For the text-containing cell, return its midpoint in [X, Y] coordinate format. 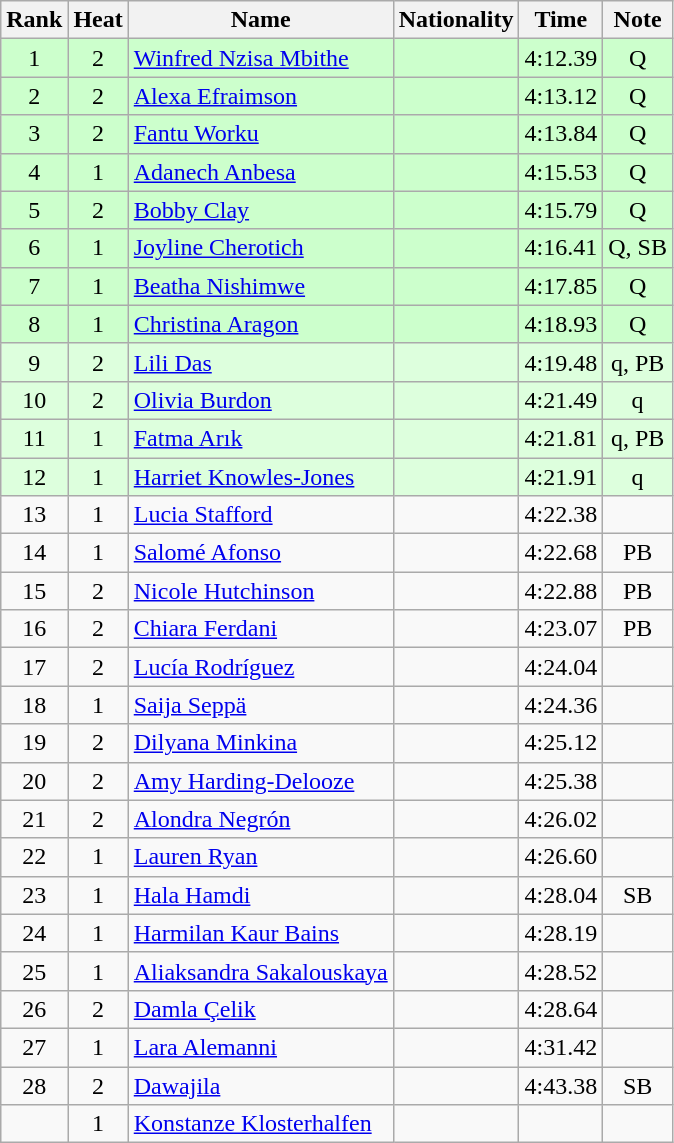
4:28.64 [561, 1009]
Nicole Hutchinson [260, 591]
Bobby Clay [260, 210]
11 [34, 438]
Note [638, 20]
4:28.19 [561, 933]
4:21.49 [561, 400]
4:28.04 [561, 895]
4:31.42 [561, 1047]
Konstanze Klosterhalfen [260, 1124]
Fatma Arık [260, 438]
Rank [34, 20]
21 [34, 819]
Fantu Worku [260, 134]
Lili Das [260, 362]
Dilyana Minkina [260, 743]
Lara Alemanni [260, 1047]
4:21.81 [561, 438]
4:43.38 [561, 1085]
Name [260, 20]
12 [34, 477]
Olivia Burdon [260, 400]
4:19.48 [561, 362]
9 [34, 362]
Q, SB [638, 248]
4:26.02 [561, 819]
Salomé Afonso [260, 553]
4:22.38 [561, 515]
Winfred Nzisa Mbithe [260, 58]
4:25.12 [561, 743]
Saija Seppä [260, 705]
4:18.93 [561, 324]
17 [34, 667]
8 [34, 324]
4:12.39 [561, 58]
4:13.12 [561, 96]
4:15.53 [561, 172]
4:26.60 [561, 857]
4:24.04 [561, 667]
24 [34, 933]
4:24.36 [561, 705]
Lucia Stafford [260, 515]
Alondra Negrón [260, 819]
4:23.07 [561, 629]
14 [34, 553]
4:25.38 [561, 781]
22 [34, 857]
19 [34, 743]
4:28.52 [561, 971]
Nationality [456, 20]
Christina Aragon [260, 324]
Dawajila [260, 1085]
13 [34, 515]
Damla Çelik [260, 1009]
Hala Hamdi [260, 895]
Alexa Efraimson [260, 96]
Aliaksandra Sakalouskaya [260, 971]
4:17.85 [561, 286]
3 [34, 134]
4:16.41 [561, 248]
28 [34, 1085]
Adanech Anbesa [260, 172]
Chiara Ferdani [260, 629]
Heat [98, 20]
4:15.79 [561, 210]
16 [34, 629]
6 [34, 248]
27 [34, 1047]
26 [34, 1009]
10 [34, 400]
Amy Harding-Delooze [260, 781]
Time [561, 20]
Lauren Ryan [260, 857]
Harriet Knowles-Jones [260, 477]
5 [34, 210]
4:21.91 [561, 477]
20 [34, 781]
25 [34, 971]
23 [34, 895]
7 [34, 286]
4:22.88 [561, 591]
4:22.68 [561, 553]
15 [34, 591]
4 [34, 172]
4:13.84 [561, 134]
Beatha Nishimwe [260, 286]
Joyline Cherotich [260, 248]
Harmilan Kaur Bains [260, 933]
18 [34, 705]
Lucía Rodríguez [260, 667]
